Find where the given text appears and provide that cell's center as [x, y] coordinate. 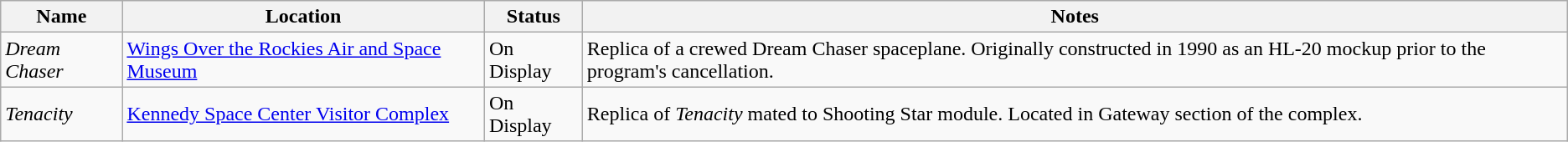
Location [303, 17]
Status [533, 17]
Replica of Tenacity mated to Shooting Star module. Located in Gateway section of the complex. [1075, 114]
Name [62, 17]
Tenacity [62, 114]
Wings Over the Rockies Air and Space Museum [303, 60]
Dream Chaser [62, 60]
Replica of a crewed Dream Chaser spaceplane. Originally constructed in 1990 as an HL-20 mockup prior to the program's cancellation. [1075, 60]
Kennedy Space Center Visitor Complex [303, 114]
Notes [1075, 17]
